Determine the [X, Y] coordinate at the center of the cell enclosing the given text.  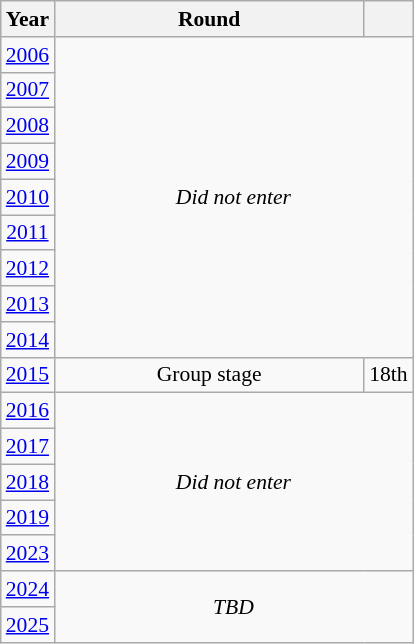
2016 [28, 411]
2006 [28, 55]
18th [388, 375]
2011 [28, 233]
2024 [28, 589]
2008 [28, 126]
2018 [28, 482]
2014 [28, 340]
2010 [28, 197]
2013 [28, 304]
2012 [28, 269]
Year [28, 19]
2007 [28, 90]
TBD [234, 606]
2025 [28, 625]
2015 [28, 375]
Group stage [209, 375]
2017 [28, 447]
Round [209, 19]
2019 [28, 518]
2009 [28, 162]
2023 [28, 554]
